From the cell containing the given text, extract its center point as (X, Y) coordinate. 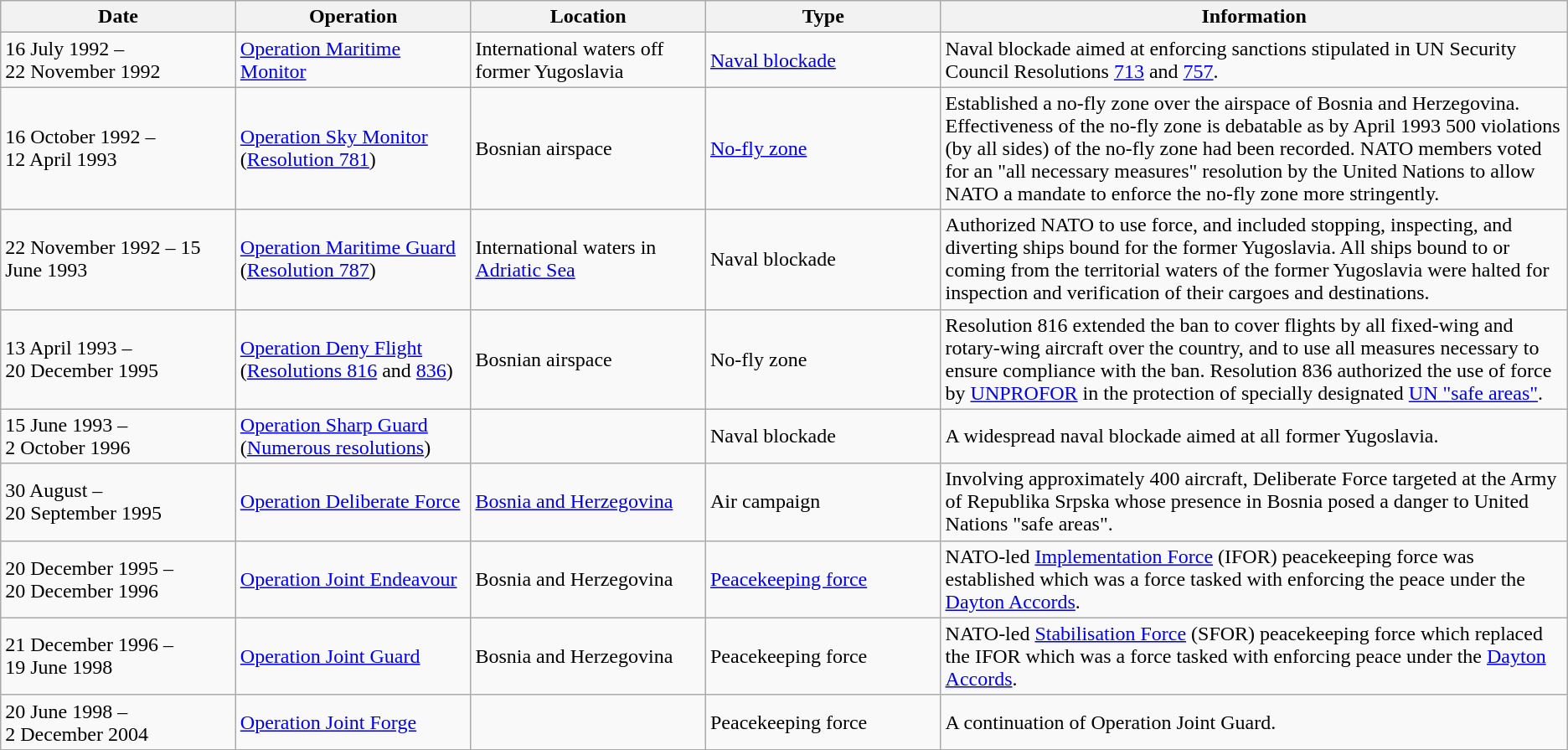
Operation Joint Forge (353, 722)
International waters in Adriatic Sea (588, 260)
Operation Sharp Guard(Numerous resolutions) (353, 436)
Air campaign (823, 502)
30 August –20 September 1995 (119, 502)
Type (823, 17)
Operation (353, 17)
Naval blockade aimed at enforcing sanctions stipulated in UN Security Council Resolutions 713 and 757. (1254, 60)
Operation Deliberate Force (353, 502)
15 June 1993 –2 October 1996 (119, 436)
International waters off former Yugoslavia (588, 60)
Operation Joint Endeavour (353, 579)
Operation Maritime Monitor (353, 60)
Date (119, 17)
16 July 1992 –22 November 1992 (119, 60)
Operation Deny Flight (Resolutions 816 and 836) (353, 359)
Location (588, 17)
20 December 1995 –20 December 1996 (119, 579)
A continuation of Operation Joint Guard. (1254, 722)
22 November 1992 – 15 June 1993 (119, 260)
13 April 1993 –20 December 1995 (119, 359)
NATO-led Implementation Force (IFOR) peacekeeping force was established which was a force tasked with enforcing the peace under the Dayton Accords. (1254, 579)
Operation Joint Guard (353, 656)
Information (1254, 17)
Operation Sky Monitor (Resolution 781) (353, 148)
Operation Maritime Guard(Resolution 787) (353, 260)
16 October 1992 –12 April 1993 (119, 148)
A widespread naval blockade aimed at all former Yugoslavia. (1254, 436)
21 December 1996 –19 June 1998 (119, 656)
20 June 1998 –2 December 2004 (119, 722)
